Extract the [x, y] coordinate from the center of the cell holding the provided text.  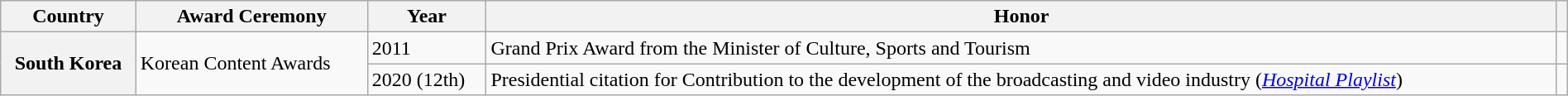
Honor [1021, 17]
2011 [427, 48]
South Korea [68, 64]
Award Ceremony [251, 17]
Country [68, 17]
Korean Content Awards [251, 64]
2020 (12th) [427, 79]
Grand Prix Award from the Minister of Culture, Sports and Tourism [1021, 48]
Year [427, 17]
Presidential citation for Contribution to the development of the broadcasting and video industry (Hospital Playlist) [1021, 79]
